Identify which cell holds the provided text, then report its [x, y] central coordinate. 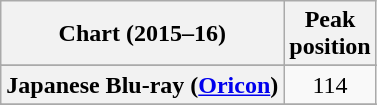
114 [330, 85]
Chart (2015–16) [142, 34]
Japanese Blu-ray (Oricon) [142, 85]
Peakposition [330, 34]
